Extract the (X, Y) coordinate from the center of the cell holding the provided text.  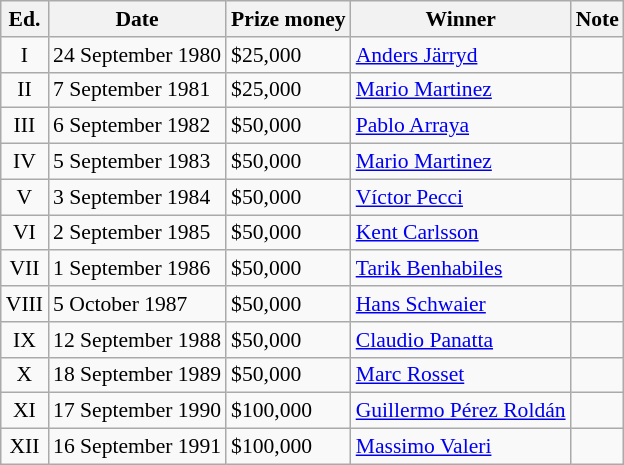
1 September 1986 (137, 269)
V (24, 197)
Date (137, 19)
Ed. (24, 19)
Prize money (288, 19)
Guillermo Pérez Roldán (461, 411)
XI (24, 411)
Marc Rosset (461, 375)
17 September 1990 (137, 411)
6 September 1982 (137, 126)
5 October 1987 (137, 304)
2 September 1985 (137, 233)
VII (24, 269)
5 September 1983 (137, 162)
Hans Schwaier (461, 304)
Winner (461, 19)
12 September 1988 (137, 340)
XII (24, 447)
IX (24, 340)
I (24, 55)
Massimo Valeri (461, 447)
X (24, 375)
7 September 1981 (137, 90)
II (24, 90)
VI (24, 233)
Anders Järryd (461, 55)
Tarik Benhabiles (461, 269)
VIII (24, 304)
IV (24, 162)
Claudio Panatta (461, 340)
18 September 1989 (137, 375)
Víctor Pecci (461, 197)
III (24, 126)
3 September 1984 (137, 197)
24 September 1980 (137, 55)
Note (598, 19)
16 September 1991 (137, 447)
Kent Carlsson (461, 233)
Pablo Arraya (461, 126)
